Return (X, Y) of the center of cell containing provided text 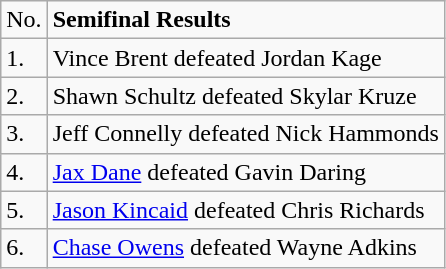
6. (24, 248)
5. (24, 210)
Vince Brent defeated Jordan Kage (246, 58)
Jax Dane defeated Gavin Daring (246, 172)
Semifinal Results (246, 20)
Jason Kincaid defeated Chris Richards (246, 210)
Jeff Connelly defeated Nick Hammonds (246, 134)
No. (24, 20)
1. (24, 58)
Shawn Schultz defeated Skylar Kruze (246, 96)
4. (24, 172)
Chase Owens defeated Wayne Adkins (246, 248)
3. (24, 134)
2. (24, 96)
